From the cell containing the given text, extract its center point as (X, Y) coordinate. 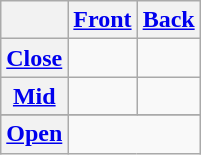
Back (168, 20)
Mid (34, 96)
Open (34, 134)
Front (102, 20)
Close (34, 58)
